Output the [x, y] coordinate of the center of the cell containing the given text.  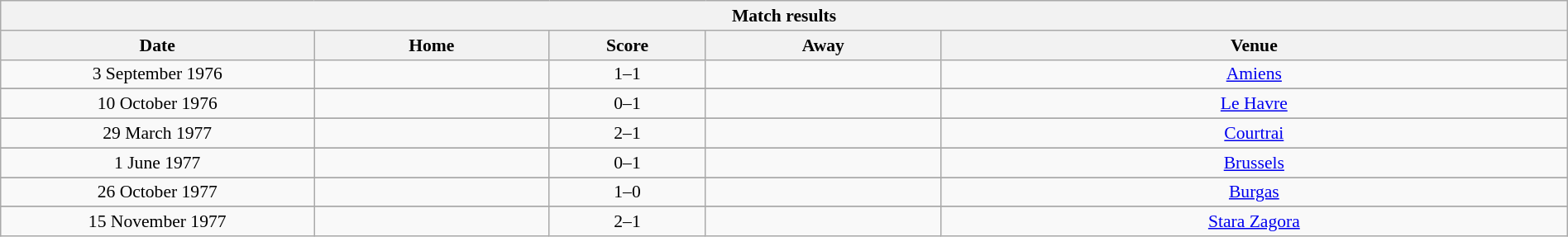
29 March 1977 [157, 134]
Burgas [1254, 192]
1–0 [627, 192]
15 November 1977 [157, 222]
Le Havre [1254, 104]
10 October 1976 [157, 104]
1 June 1977 [157, 163]
Match results [784, 16]
Stara Zagora [1254, 222]
Date [157, 45]
26 October 1977 [157, 192]
Amiens [1254, 74]
Home [432, 45]
Brussels [1254, 163]
1–1 [627, 74]
Away [823, 45]
Venue [1254, 45]
3 September 1976 [157, 74]
Courtrai [1254, 134]
Score [627, 45]
